Locate the cell with the specified text and output its (X, Y) center coordinate. 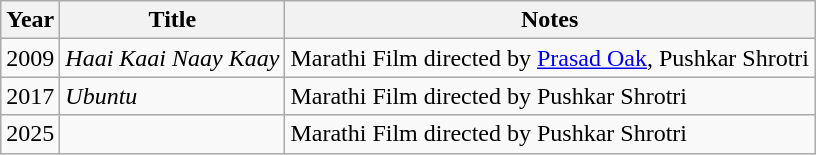
Marathi Film directed by Prasad Oak, Pushkar Shrotri (550, 58)
Year (30, 20)
Notes (550, 20)
2025 (30, 134)
Ubuntu (172, 96)
2017 (30, 96)
2009 (30, 58)
Title (172, 20)
Haai Kaai Naay Kaay (172, 58)
